Detect which cell encompasses the target text, then output its (X, Y) center coordinate. 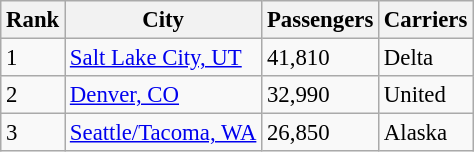
Passengers (320, 20)
Rank (33, 20)
Salt Lake City, UT (164, 58)
United (426, 95)
1 (33, 58)
Denver, CO (164, 95)
City (164, 20)
32,990 (320, 95)
3 (33, 133)
26,850 (320, 133)
Seattle/Tacoma, WA (164, 133)
41,810 (320, 58)
Delta (426, 58)
2 (33, 95)
Alaska (426, 133)
Carriers (426, 20)
